Scan for the cell matching the given text and deliver its (x, y) coordinate at center. 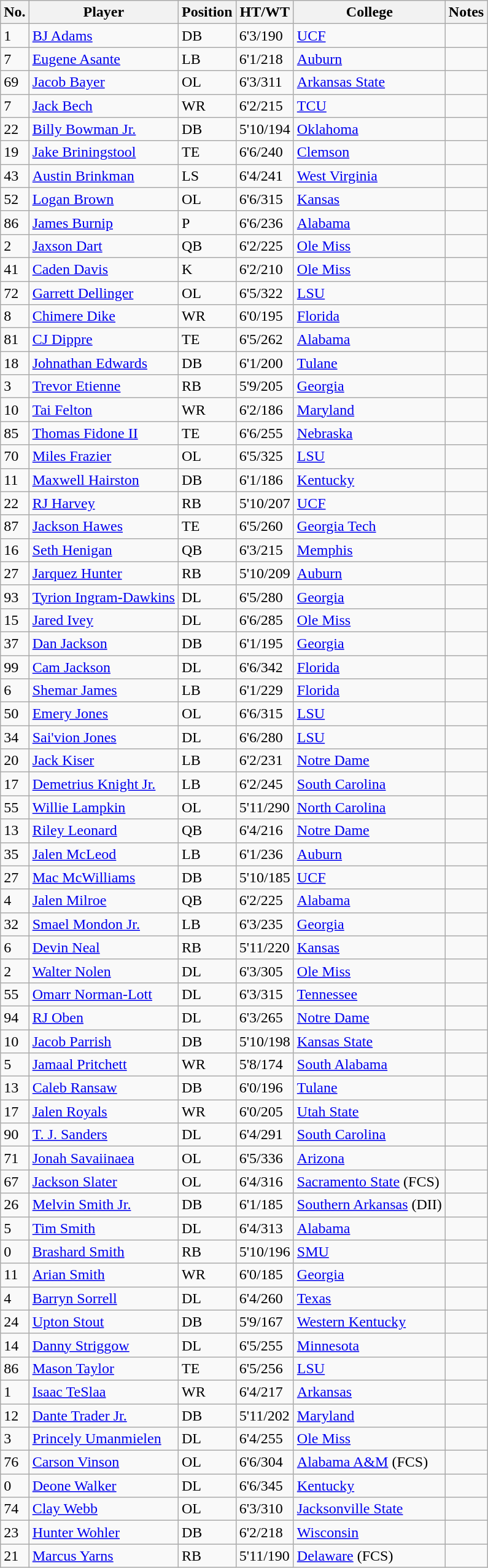
Sai'vion Jones (103, 737)
Nebraska (370, 433)
Jacob Parrish (103, 1041)
Maxwell Hairston (103, 480)
5'10/207 (265, 503)
Minnesota (370, 1345)
81 (15, 340)
5'11/290 (265, 807)
Notes (466, 12)
Jackson Hawes (103, 527)
18 (15, 363)
6'5/256 (265, 1368)
Hunter Wohler (103, 1532)
6'0/196 (265, 1088)
6'6/285 (265, 620)
6'1/195 (265, 643)
5'11/190 (265, 1556)
37 (15, 643)
6'2/218 (265, 1532)
6'3/305 (265, 971)
Jonah Savaiinaea (103, 1158)
LS (207, 176)
Mac McWilliams (103, 877)
52 (15, 199)
CJ Dippre (103, 340)
5'10/198 (265, 1041)
6'0/205 (265, 1111)
Tyrion Ingram-Dawkins (103, 597)
6'1/229 (265, 691)
6'4/241 (265, 176)
Wisconsin (370, 1532)
72 (15, 293)
Marcus Yarns (103, 1556)
SMU (370, 1252)
Arian Smith (103, 1275)
TCU (370, 106)
5'10/194 (265, 129)
19 (15, 152)
6'5/322 (265, 293)
94 (15, 1017)
Seth Henigan (103, 550)
Caleb Ransaw (103, 1088)
Thomas Fidone II (103, 433)
Texas (370, 1298)
6'1/200 (265, 363)
Riley Leonard (103, 831)
6'4/216 (265, 831)
20 (15, 761)
6'6/345 (265, 1486)
6'3/315 (265, 994)
Tai Felton (103, 410)
24 (15, 1322)
Player (103, 12)
6'0/185 (265, 1275)
35 (15, 854)
6'3/310 (265, 1509)
6'5/280 (265, 597)
K (207, 269)
Delaware (FCS) (370, 1556)
Jalen Milroe (103, 901)
87 (15, 527)
85 (15, 433)
Danny Striggow (103, 1345)
6'1/185 (265, 1205)
Walter Nolen (103, 971)
Clemson (370, 152)
6'5/325 (265, 457)
Dan Jackson (103, 643)
Barryn Sorrell (103, 1298)
76 (15, 1462)
Miles Frazier (103, 457)
South Alabama (370, 1065)
Brashard Smith (103, 1252)
Jalen McLeod (103, 854)
HT/WT (265, 12)
Alabama A&M (FCS) (370, 1462)
Willie Lampkin (103, 807)
Arkansas (370, 1392)
Devin Neal (103, 947)
Carson Vinson (103, 1462)
Garrett Dellinger (103, 293)
6'4/291 (265, 1135)
North Carolina (370, 807)
6'3/190 (265, 36)
College (370, 12)
32 (15, 924)
Jack Bech (103, 106)
Utah State (370, 1111)
6'6/304 (265, 1462)
Dante Trader Jr. (103, 1415)
Billy Bowman Jr. (103, 129)
12 (15, 1415)
5'9/167 (265, 1322)
90 (15, 1135)
16 (15, 550)
Arkansas State (370, 82)
6'2/186 (265, 410)
6'2/245 (265, 784)
6'6/240 (265, 152)
41 (15, 269)
6'5/336 (265, 1158)
Sacramento State (FCS) (370, 1182)
RJ Harvey (103, 503)
6'5/262 (265, 340)
69 (15, 82)
6'0/195 (265, 316)
RJ Oben (103, 1017)
8 (15, 316)
71 (15, 1158)
43 (15, 176)
6'1/236 (265, 854)
Eugene Asante (103, 59)
5'10/196 (265, 1252)
5'9/205 (265, 386)
93 (15, 597)
Johnathan Edwards (103, 363)
Shemar James (103, 691)
6'5/255 (265, 1345)
6'6/280 (265, 737)
67 (15, 1182)
6'4/313 (265, 1228)
Jared Ivey (103, 620)
Georgia Tech (370, 527)
Jacob Bayer (103, 82)
6'3/215 (265, 550)
Princely Umanmielen (103, 1439)
Tim Smith (103, 1228)
Oklahoma (370, 129)
Southern Arkansas (DII) (370, 1205)
Upton Stout (103, 1322)
14 (15, 1345)
Arizona (370, 1158)
99 (15, 667)
Chimere Dike (103, 316)
Omarr Norman-Lott (103, 994)
Melvin Smith Jr. (103, 1205)
Trevor Etienne (103, 386)
6'2/210 (265, 269)
Emery Jones (103, 714)
21 (15, 1556)
Austin Brinkman (103, 176)
Caden Davis (103, 269)
Smael Mondon Jr. (103, 924)
Jake Briningstool (103, 152)
50 (15, 714)
6'4/217 (265, 1392)
6'1/218 (265, 59)
Jack Kiser (103, 761)
6'6/342 (265, 667)
Western Kentucky (370, 1322)
6'2/231 (265, 761)
6'6/236 (265, 222)
Tennessee (370, 994)
Jackson Slater (103, 1182)
Deone Walker (103, 1486)
Cam Jackson (103, 667)
6'4/255 (265, 1439)
6'3/235 (265, 924)
Isaac TeSlaa (103, 1392)
15 (15, 620)
6'6/255 (265, 433)
74 (15, 1509)
Jamaal Pritchett (103, 1065)
Logan Brown (103, 199)
T. J. Sanders (103, 1135)
5'10/209 (265, 573)
Clay Webb (103, 1509)
6'1/186 (265, 480)
5'11/202 (265, 1415)
6'4/316 (265, 1182)
West Virginia (370, 176)
P (207, 222)
Jalen Royals (103, 1111)
70 (15, 457)
5'10/185 (265, 877)
6'5/260 (265, 527)
Mason Taylor (103, 1368)
6'4/260 (265, 1298)
26 (15, 1205)
6'3/265 (265, 1017)
Jarquez Hunter (103, 573)
6'2/215 (265, 106)
Memphis (370, 550)
6'3/311 (265, 82)
Jacksonville State (370, 1509)
5'8/174 (265, 1065)
Kansas State (370, 1041)
BJ Adams (103, 36)
23 (15, 1532)
5'11/220 (265, 947)
34 (15, 737)
James Burnip (103, 222)
Position (207, 12)
Demetrius Knight Jr. (103, 784)
No. (15, 12)
Jaxson Dart (103, 246)
